Search for the cell housing the specified text and yield its [x, y] center coordinate. 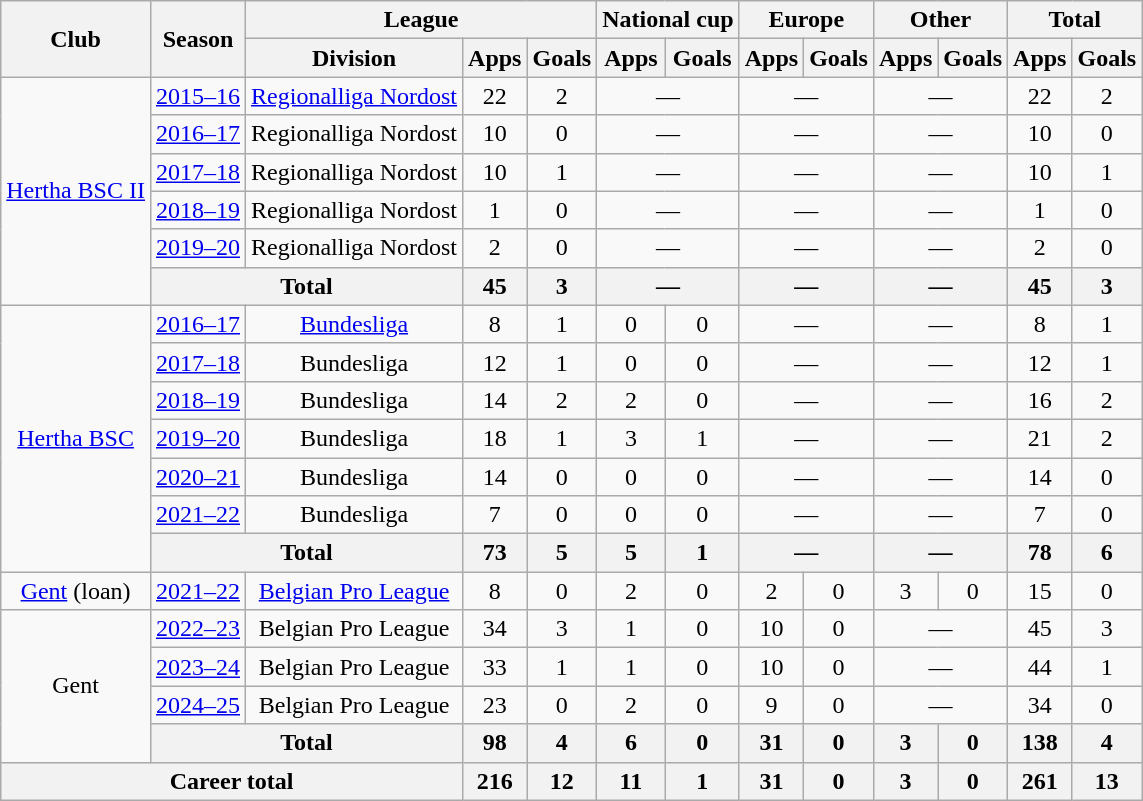
Europe [806, 20]
11 [631, 781]
78 [1040, 553]
Gent [76, 686]
Career total [232, 781]
98 [495, 743]
Other [940, 20]
2022–23 [198, 629]
2015–16 [198, 96]
21 [1040, 438]
Gent (loan) [76, 591]
Club [76, 39]
44 [1040, 667]
18 [495, 438]
15 [1040, 591]
Hertha BSC [76, 438]
73 [495, 553]
2023–24 [198, 667]
Season [198, 39]
2024–25 [198, 705]
Hertha BSC II [76, 191]
2020–21 [198, 477]
261 [1040, 781]
13 [1107, 781]
16 [1040, 400]
216 [495, 781]
138 [1040, 743]
National cup [668, 20]
23 [495, 705]
League [422, 20]
9 [771, 705]
Division [354, 58]
33 [495, 667]
